Detect which cell encompasses the target text, then output its [X, Y] center coordinate. 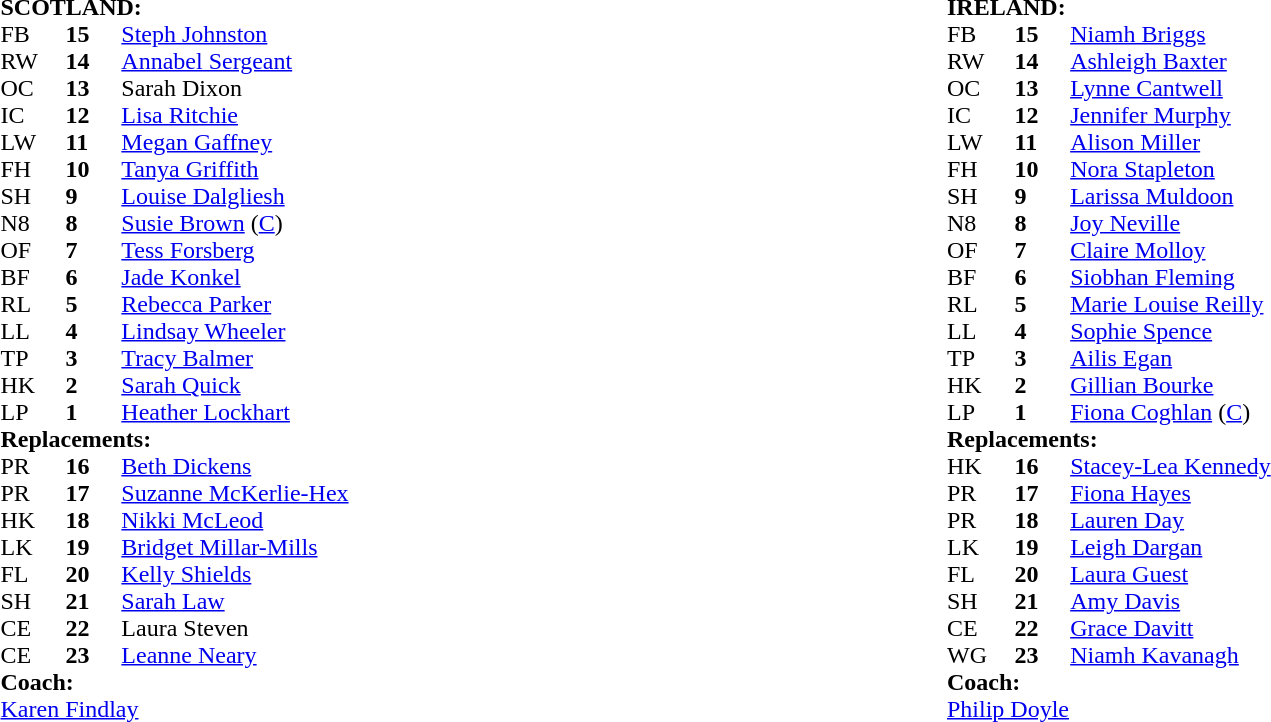
Megan Gaffney [326, 142]
Sarah Dixon [326, 88]
Laura Steven [326, 628]
WG [980, 656]
Jade Konkel [326, 278]
Replacements: [470, 440]
Bridget Millar-Mills [326, 548]
Tanya Griffith [326, 170]
Lisa Ritchie [326, 116]
Louise Dalgliesh [326, 196]
Beth Dickens [326, 466]
Annabel Sergeant [326, 62]
Coach: [470, 682]
Susie Brown (C) [326, 224]
Sarah Law [326, 602]
Rebecca Parker [326, 304]
Leanne Neary [326, 656]
Lindsay Wheeler [326, 332]
Tess Forsberg [326, 250]
Tracy Balmer [326, 358]
Steph Johnston [326, 34]
Suzanne McKerlie-Hex [326, 494]
Nikki McLeod [326, 520]
Heather Lockhart [326, 412]
Sarah Quick [326, 386]
Kelly Shields [326, 574]
